For the text-containing cell, return its midpoint in (x, y) coordinate format. 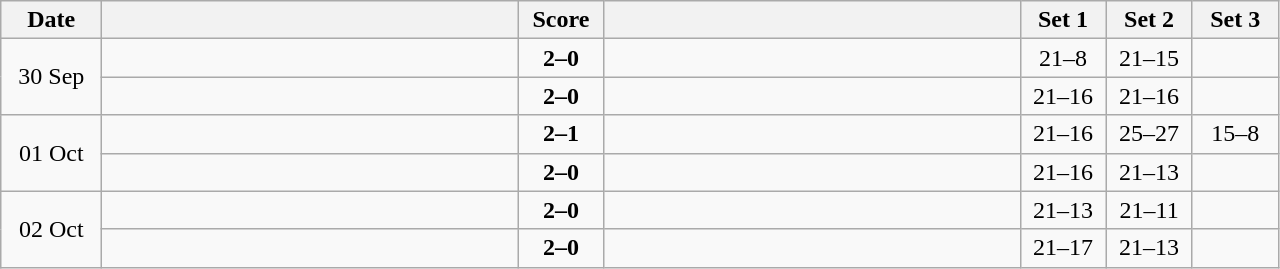
15–8 (1235, 134)
01 Oct (52, 153)
Date (52, 20)
21–8 (1063, 58)
25–27 (1149, 134)
21–15 (1149, 58)
21–17 (1063, 248)
Score (561, 20)
2–1 (561, 134)
30 Sep (52, 77)
02 Oct (52, 229)
Set 3 (1235, 20)
21–11 (1149, 210)
Set 1 (1063, 20)
Set 2 (1149, 20)
